Search for the cell housing the specified text and yield its (x, y) center coordinate. 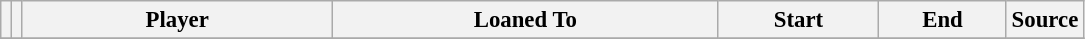
Player (178, 20)
Loaned To (526, 20)
End (943, 20)
Start (798, 20)
Source (1044, 20)
